Identify which cell holds the provided text, then report its [X, Y] central coordinate. 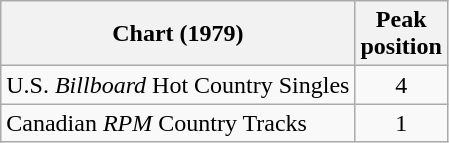
4 [401, 85]
U.S. Billboard Hot Country Singles [178, 85]
Canadian RPM Country Tracks [178, 123]
Peakposition [401, 34]
1 [401, 123]
Chart (1979) [178, 34]
